For the text-containing cell, return its midpoint in (x, y) coordinate format. 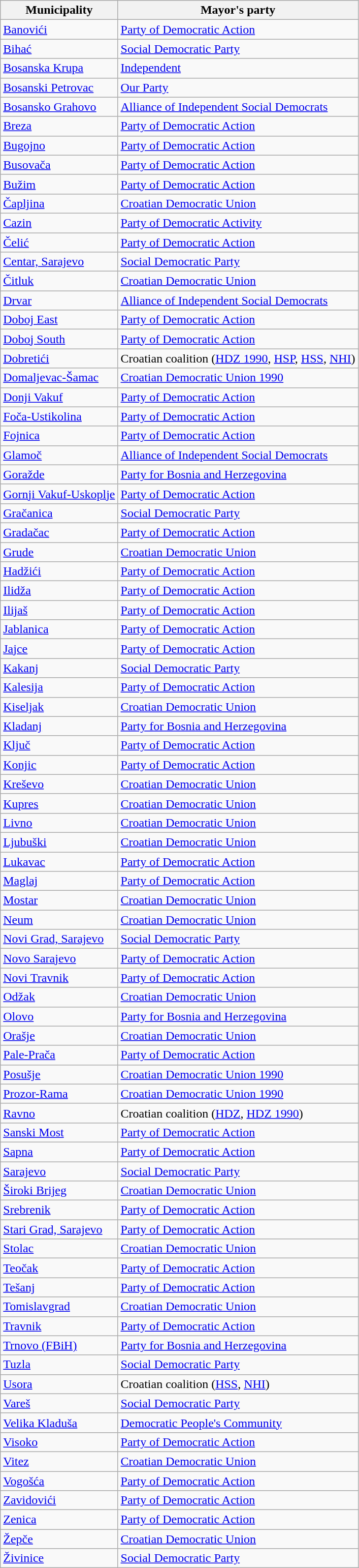
Cazin (59, 223)
Gračanica (59, 513)
Croatian coalition (HDZ, HDZ 1990) (238, 1113)
Jablanica (59, 629)
Visoko (59, 1442)
Ravno (59, 1113)
Croatian coalition (HDZ 1990, HSP, HSS, NHI) (238, 358)
Grude (59, 552)
Tuzla (59, 1365)
Kakanj (59, 668)
Ilijaš (59, 610)
Novi Grad, Sarajevo (59, 939)
Ključ (59, 745)
Sarajevo (59, 1171)
Usora (59, 1384)
Široki Brijeg (59, 1191)
Stari Grad, Sarajevo (59, 1229)
Municipality (59, 10)
Jajce (59, 649)
Vitez (59, 1461)
Glamoč (59, 455)
Bosansko Grahovo (59, 107)
Drvar (59, 300)
Odžak (59, 997)
Foča-Ustikolina (59, 416)
Žepče (59, 1539)
Kupres (59, 803)
Kiseljak (59, 707)
Independent (238, 68)
Novi Travnik (59, 978)
Kreševo (59, 784)
Čitluk (59, 281)
Ljubuški (59, 842)
Olovo (59, 1016)
Ilidža (59, 591)
Trnovo (FBiH) (59, 1345)
Fojnica (59, 436)
Tešanj (59, 1287)
Velika Kladuša (59, 1423)
Sapna (59, 1152)
Gornji Vakuf-Uskoplje (59, 494)
Bugojno (59, 145)
Čelić (59, 243)
Bosanska Krupa (59, 68)
Mayor's party (238, 10)
Sanski Most (59, 1132)
Breza (59, 126)
Mostar (59, 900)
Bosanski Petrovac (59, 87)
Kladanj (59, 726)
Croatian coalition (HSS, NHI) (238, 1384)
Busovača (59, 165)
Domaljevac-Šamac (59, 378)
Živinice (59, 1558)
Centar, Sarajevo (59, 262)
Novo Sarajevo (59, 958)
Zenica (59, 1520)
Konjic (59, 765)
Pale-Prača (59, 1055)
Maglaj (59, 881)
Livno (59, 823)
Travnik (59, 1326)
Prozor-Rama (59, 1094)
Srebrenik (59, 1210)
Orašje (59, 1036)
Posušje (59, 1074)
Neum (59, 920)
Bihać (59, 49)
Vogošća (59, 1481)
Tomislavgrad (59, 1307)
Goražde (59, 474)
Lukavac (59, 862)
Čapljina (59, 203)
Teočak (59, 1268)
Doboj East (59, 320)
Vareš (59, 1403)
Donji Vakuf (59, 397)
Bužim (59, 184)
Hadžići (59, 571)
Doboj South (59, 339)
Party of Democratic Activity (238, 223)
Dobretići (59, 358)
Our Party (238, 87)
Banovići (59, 29)
Democratic People's Community (238, 1423)
Gradačac (59, 532)
Kalesija (59, 687)
Zavidovići (59, 1500)
Stolac (59, 1249)
